Detect which cell encompasses the target text, then output its (x, y) center coordinate. 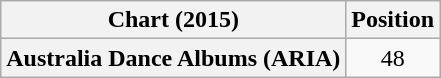
Chart (2015) (174, 20)
Position (393, 20)
Australia Dance Albums (ARIA) (174, 58)
48 (393, 58)
